From the cell containing the given text, extract its center point as (x, y) coordinate. 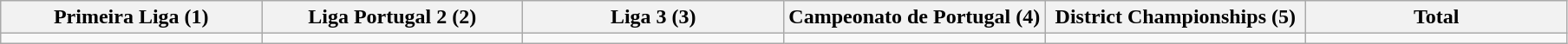
Primeira Liga (1) (132, 17)
Liga 3 (3) (654, 17)
Total (1436, 17)
Liga Portugal 2 (2) (392, 17)
Campeonato de Portugal (4) (914, 17)
District Championships (5) (1176, 17)
